From the cell containing the given text, extract its center point as (x, y) coordinate. 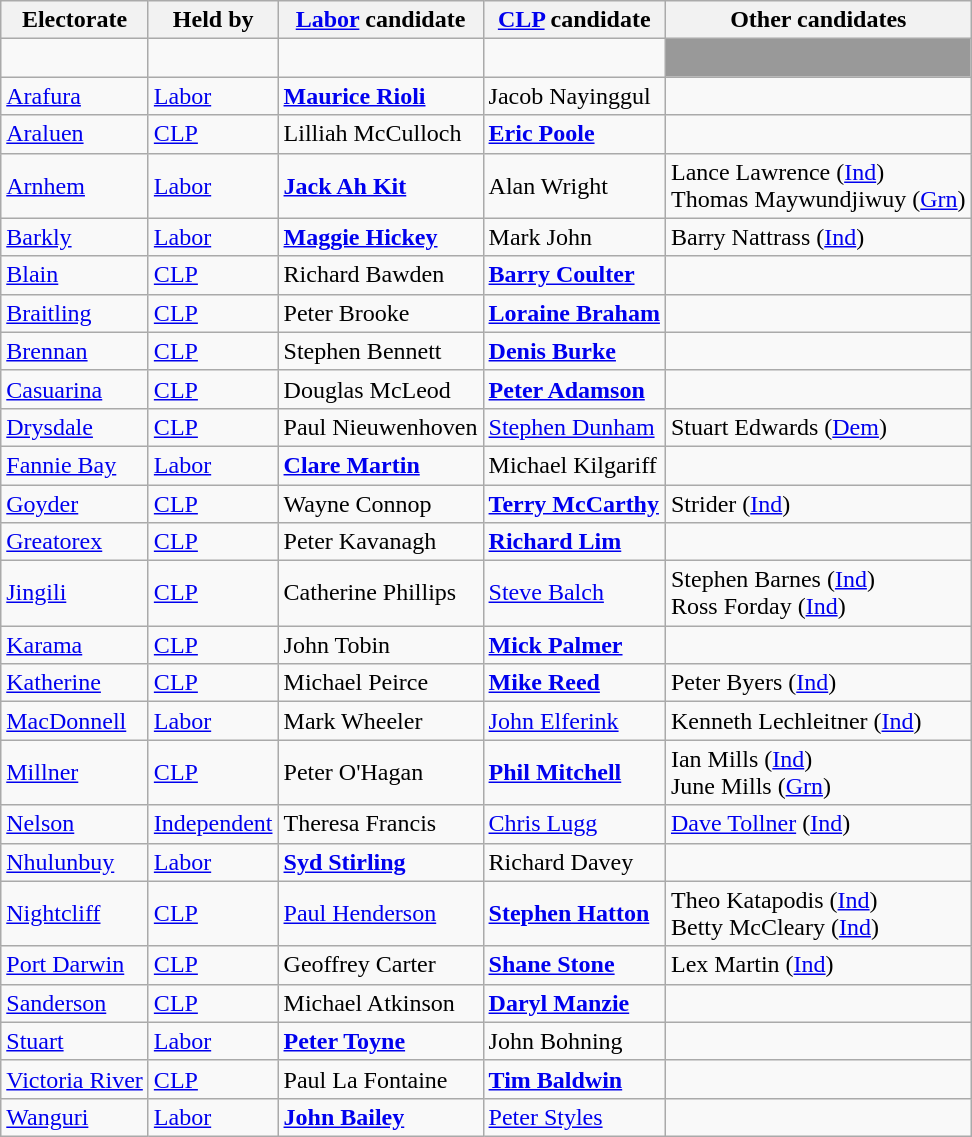
John Bohning (574, 1041)
Mike Reed (574, 683)
Alan Wright (574, 186)
Barry Nattrass (Ind) (818, 237)
Peter Toyne (380, 1041)
Richard Lim (574, 542)
Douglas McLeod (380, 389)
Catherine Phillips (380, 594)
MacDonnell (75, 721)
Peter O'Hagan (380, 772)
Paul Nieuwenhoven (380, 427)
Mark Wheeler (380, 721)
John Tobin (380, 645)
Other candidates (818, 20)
Shane Stone (574, 965)
Paul Henderson (380, 914)
Independent (213, 824)
John Bailey (380, 1117)
Steve Balch (574, 594)
Lance Lawrence (Ind) Thomas Maywundjiwuy (Grn) (818, 186)
Wayne Connop (380, 503)
Arafura (75, 96)
Held by (213, 20)
Loraine Braham (574, 313)
Port Darwin (75, 965)
Nhulunbuy (75, 862)
Phil Mitchell (574, 772)
Millner (75, 772)
Peter Adamson (574, 389)
Theresa Francis (380, 824)
Araluen (75, 134)
Nightcliff (75, 914)
Maurice Rioli (380, 96)
Geoffrey Carter (380, 965)
Electorate (75, 20)
Fannie Bay (75, 465)
Terry McCarthy (574, 503)
Ian Mills (Ind) June Mills (Grn) (818, 772)
Peter Byers (Ind) (818, 683)
Karama (75, 645)
Peter Kavanagh (380, 542)
Peter Styles (574, 1117)
John Elferink (574, 721)
Stuart Edwards (Dem) (818, 427)
Michael Peirce (380, 683)
Labor candidate (380, 20)
Denis Burke (574, 351)
Michael Atkinson (380, 1003)
Wanguri (75, 1117)
Maggie Hickey (380, 237)
Barry Coulter (574, 275)
Nelson (75, 824)
Victoria River (75, 1079)
Richard Bawden (380, 275)
Katherine (75, 683)
Stephen Hatton (574, 914)
Casuarina (75, 389)
Jacob Nayinggul (574, 96)
Clare Martin (380, 465)
Dave Tollner (Ind) (818, 824)
Syd Stirling (380, 862)
Mick Palmer (574, 645)
Arnhem (75, 186)
Strider (Ind) (818, 503)
Lilliah McCulloch (380, 134)
Daryl Manzie (574, 1003)
Drysdale (75, 427)
Chris Lugg (574, 824)
Richard Davey (574, 862)
Paul La Fontaine (380, 1079)
Goyder (75, 503)
Theo Katapodis (Ind) Betty McCleary (Ind) (818, 914)
Lex Martin (Ind) (818, 965)
Stephen Dunham (574, 427)
Kenneth Lechleitner (Ind) (818, 721)
Greatorex (75, 542)
Stephen Barnes (Ind) Ross Forday (Ind) (818, 594)
Eric Poole (574, 134)
Jack Ah Kit (380, 186)
Sanderson (75, 1003)
CLP candidate (574, 20)
Stephen Bennett (380, 351)
Blain (75, 275)
Braitling (75, 313)
Stuart (75, 1041)
Brennan (75, 351)
Jingili (75, 594)
Mark John (574, 237)
Peter Brooke (380, 313)
Barkly (75, 237)
Michael Kilgariff (574, 465)
Tim Baldwin (574, 1079)
